Pinpoint the cell where the given text exists, returning its (X, Y) midpoint coordinate. 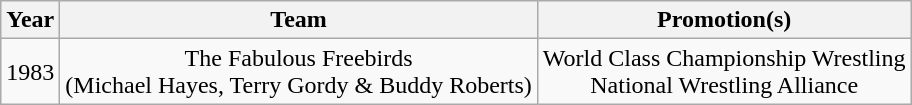
World Class Championship WrestlingNational Wrestling Alliance (724, 72)
Team (299, 20)
1983 (30, 72)
The Fabulous Freebirds(Michael Hayes, Terry Gordy & Buddy Roberts) (299, 72)
Year (30, 20)
Promotion(s) (724, 20)
